Detect which cell encompasses the target text, then output its [x, y] center coordinate. 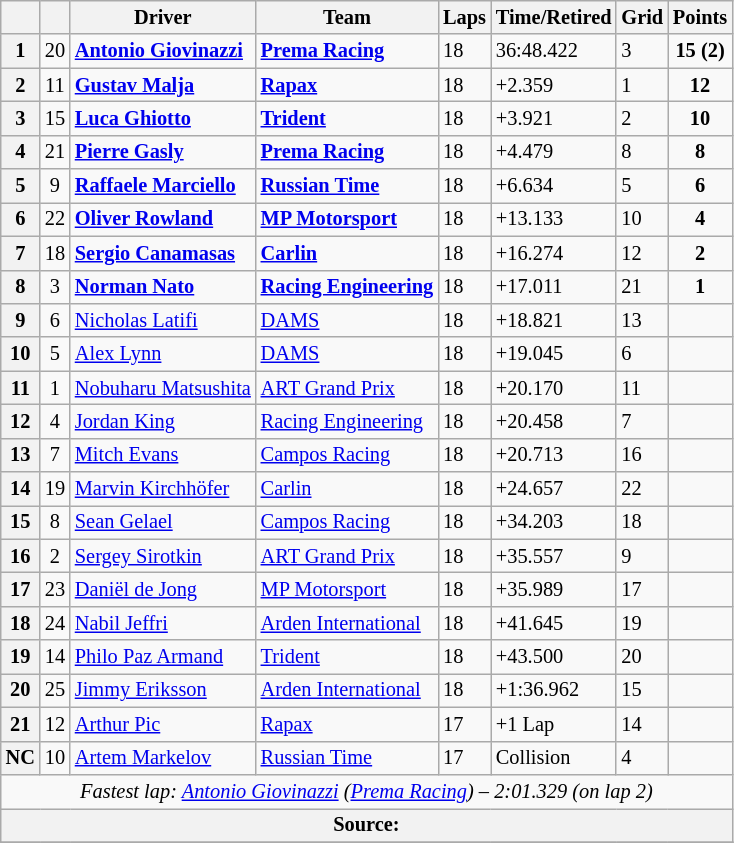
Gustav Malja [163, 85]
Sergey Sirotkin [163, 556]
Points [700, 17]
Luca Ghiotto [163, 118]
Artem Markelov [163, 758]
+4.479 [554, 152]
+1 Lap [554, 724]
Sean Gelael [163, 522]
Laps [464, 17]
+1:36.962 [554, 690]
Norman Nato [163, 287]
Grid [642, 17]
+6.634 [554, 186]
Antonio Giovinazzi [163, 51]
+13.133 [554, 219]
+24.657 [554, 489]
+19.045 [554, 354]
Fastest lap: Antonio Giovinazzi (Prema Racing) – 2:01.329 (on lap 2) [366, 791]
+17.011 [554, 287]
Pierre Gasly [163, 152]
+18.821 [554, 320]
+3.921 [554, 118]
Collision [554, 758]
Jordan King [163, 421]
Time/Retired [554, 17]
24 [55, 623]
Nobuharu Matsushita [163, 388]
Nicholas Latifi [163, 320]
Jimmy Eriksson [163, 690]
+35.989 [554, 589]
+41.645 [554, 623]
NC [20, 758]
Arthur Pic [163, 724]
Nabil Jeffri [163, 623]
+35.557 [554, 556]
23 [55, 589]
Philo Paz Armand [163, 657]
Mitch Evans [163, 455]
+20.170 [554, 388]
+20.458 [554, 421]
Daniël de Jong [163, 589]
+20.713 [554, 455]
+2.359 [554, 85]
15 (2) [700, 51]
Team [347, 17]
+16.274 [554, 253]
25 [55, 690]
Alex Lynn [163, 354]
Source: [366, 825]
+43.500 [554, 657]
36:48.422 [554, 51]
Oliver Rowland [163, 219]
Driver [163, 17]
Sergio Canamasas [163, 253]
+34.203 [554, 522]
Marvin Kirchhöfer [163, 489]
Raffaele Marciello [163, 186]
